For the text-containing cell, return its midpoint in (x, y) coordinate format. 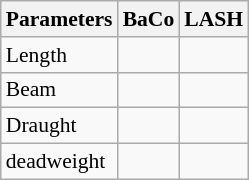
BaCo (149, 19)
Parameters (60, 19)
Beam (60, 90)
LASH (214, 19)
Length (60, 55)
deadweight (60, 162)
Draught (60, 126)
